Determine the [X, Y] coordinate at the center of the cell enclosing the given text.  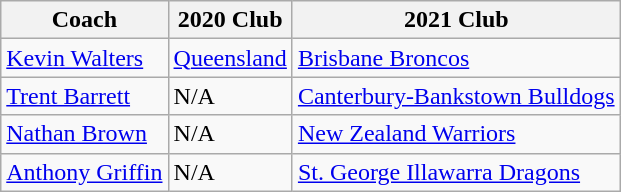
Queensland [230, 58]
St. George Illawarra Dragons [456, 172]
2020 Club [230, 20]
Brisbane Broncos [456, 58]
Nathan Brown [84, 134]
Anthony Griffin [84, 172]
New Zealand Warriors [456, 134]
Coach [84, 20]
Kevin Walters [84, 58]
Canterbury-Bankstown Bulldogs [456, 96]
Trent Barrett [84, 96]
2021 Club [456, 20]
